Detect which cell encompasses the target text, then output its (X, Y) center coordinate. 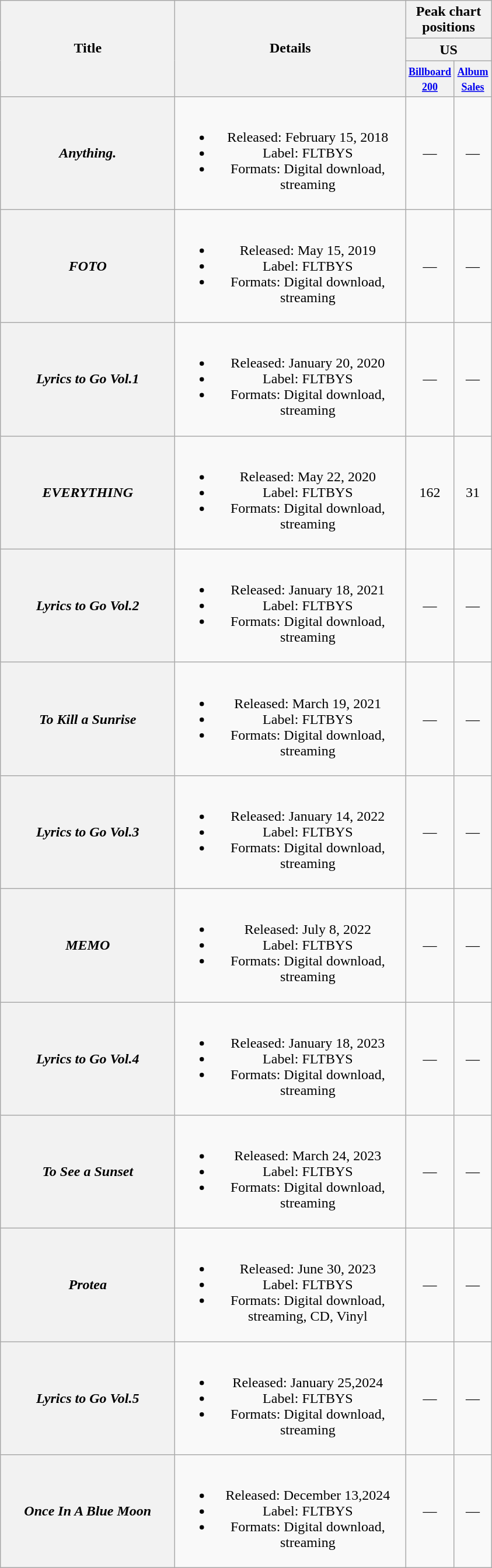
Details (291, 48)
Released: January 14, 2022Label: FLTBYSFormats: Digital download, streaming (291, 832)
Anything. (88, 153)
Released: January 18, 2023Label: FLTBYSFormats: Digital download, streaming (291, 1059)
Lyrics to Go Vol.2 (88, 605)
Lyrics to Go Vol.3 (88, 832)
Released: May 22, 2020Label: FLTBYSFormats: Digital download, streaming (291, 492)
Released: January 18, 2021Label: FLTBYSFormats: Digital download, streaming (291, 605)
Title (88, 48)
Album Sales (473, 78)
Released: March 19, 2021Label: FLTBYSFormats: Digital download, streaming (291, 719)
US (448, 50)
Released: July 8, 2022Label: FLTBYSFormats: Digital download, streaming (291, 945)
To Kill a Sunrise (88, 719)
Released: March 24, 2023Label: FLTBYSFormats: Digital download, streaming (291, 1172)
Released: January 25,2024Label: FLTBYSFormats: Digital download, streaming (291, 1398)
Billboard 200 (430, 78)
Released: December 13,2024Label: FLTBYSFormats: Digital download, streaming (291, 1511)
162 (430, 492)
Peak chart positions (448, 20)
31 (473, 492)
Released: May 15, 2019Label: FLTBYSFormats: Digital download, streaming (291, 266)
Once In A Blue Moon (88, 1511)
To See a Sunset (88, 1172)
Lyrics to Go Vol.4 (88, 1059)
Released: February 15, 2018Label: FLTBYSFormats: Digital download, streaming (291, 153)
Lyrics to Go Vol.1 (88, 379)
Released: June 30, 2023Label: FLTBYSFormats: Digital download, streaming, CD, Vinyl (291, 1285)
Lyrics to Go Vol.5 (88, 1398)
Released: January 20, 2020Label: FLTBYSFormats: Digital download, streaming (291, 379)
Protea (88, 1285)
EVERYTHING (88, 492)
FOTO (88, 266)
MEMO (88, 945)
